Identify which cell holds the provided text, then report its (x, y) central coordinate. 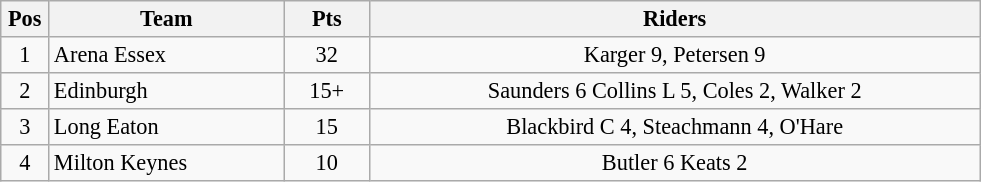
10 (326, 162)
Karger 9, Petersen 9 (674, 55)
Team (166, 19)
Blackbird C 4, Steachmann 4, O'Hare (674, 126)
Saunders 6 Collins L 5, Coles 2, Walker 2 (674, 90)
2 (25, 90)
1 (25, 55)
4 (25, 162)
Pts (326, 19)
Arena Essex (166, 55)
3 (25, 126)
32 (326, 55)
15 (326, 126)
Riders (674, 19)
Edinburgh (166, 90)
Long Eaton (166, 126)
Milton Keynes (166, 162)
Butler 6 Keats 2 (674, 162)
15+ (326, 90)
Pos (25, 19)
